Capture the cell that displays the provided text and extract its (X, Y) central coordinate. 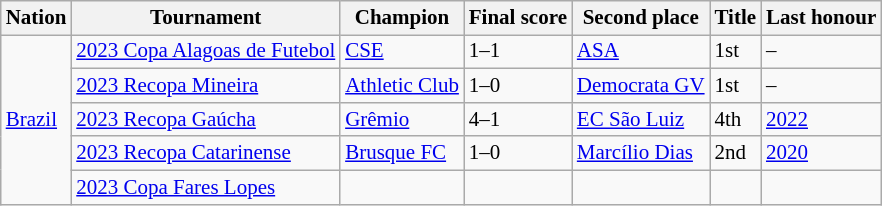
Champion (402, 18)
Tournament (206, 18)
Marcílio Dias (641, 153)
1–1 (518, 52)
Second place (641, 18)
2023 Copa Alagoas de Futebol (206, 52)
2023 Copa Fares Lopes (206, 187)
2023 Recopa Gaúcha (206, 119)
Brusque FC (402, 153)
Democrata GV (641, 86)
Athletic Club (402, 86)
Title (736, 18)
2020 (821, 153)
2022 (821, 119)
CSE (402, 52)
Last honour (821, 18)
2023 Recopa Catarinense (206, 153)
4th (736, 119)
Brazil (36, 120)
Nation (36, 18)
2nd (736, 153)
Grêmio (402, 119)
ASA (641, 52)
4–1 (518, 119)
EC São Luiz (641, 119)
Final score (518, 18)
2023 Recopa Mineira (206, 86)
